Pinpoint the cell where the given text exists, returning its (x, y) midpoint coordinate. 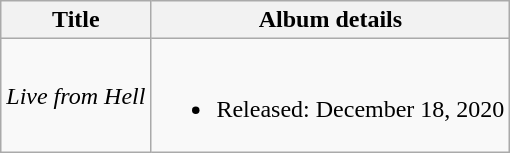
Album details (330, 20)
Released: December 18, 2020 (330, 96)
Live from Hell (76, 96)
Title (76, 20)
